Locate the cell with the specified text and output its [x, y] center coordinate. 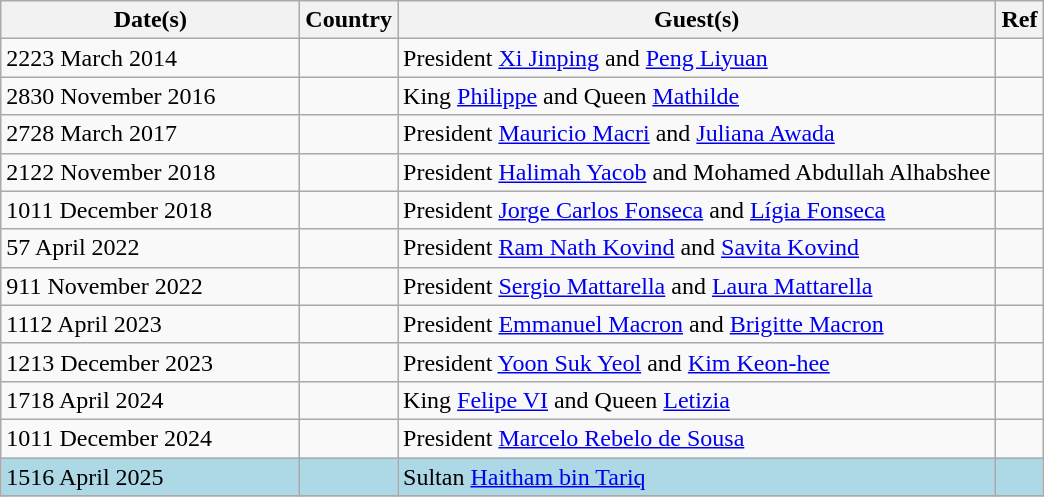
Date(s) [150, 20]
1718 April 2024 [150, 400]
Sultan Haitham bin Tariq [697, 477]
1011 December 2018 [150, 210]
1516 April 2025 [150, 477]
President Xi Jinping and Peng Liyuan [697, 58]
1112 April 2023 [150, 324]
2122 November 2018 [150, 172]
2728 March 2017 [150, 134]
2223 March 2014 [150, 58]
Guest(s) [697, 20]
President Mauricio Macri and Juliana Awada [697, 134]
911 November 2022 [150, 286]
1011 December 2024 [150, 438]
President Sergio Mattarella and Laura Mattarella [697, 286]
57 April 2022 [150, 248]
Ref [1020, 20]
President Emmanuel Macron and Brigitte Macron [697, 324]
Country [349, 20]
1213 December 2023 [150, 362]
President Yoon Suk Yeol and Kim Keon-hee [697, 362]
King Felipe VI and Queen Letizia [697, 400]
President Halimah Yacob and Mohamed Abdullah Alhabshee [697, 172]
President Ram Nath Kovind and Savita Kovind [697, 248]
2830 November 2016 [150, 96]
President Jorge Carlos Fonseca and Lígia Fonseca [697, 210]
President Marcelo Rebelo de Sousa [697, 438]
King Philippe and Queen Mathilde [697, 96]
